Scan for the cell matching the given text and deliver its [X, Y] coordinate at center. 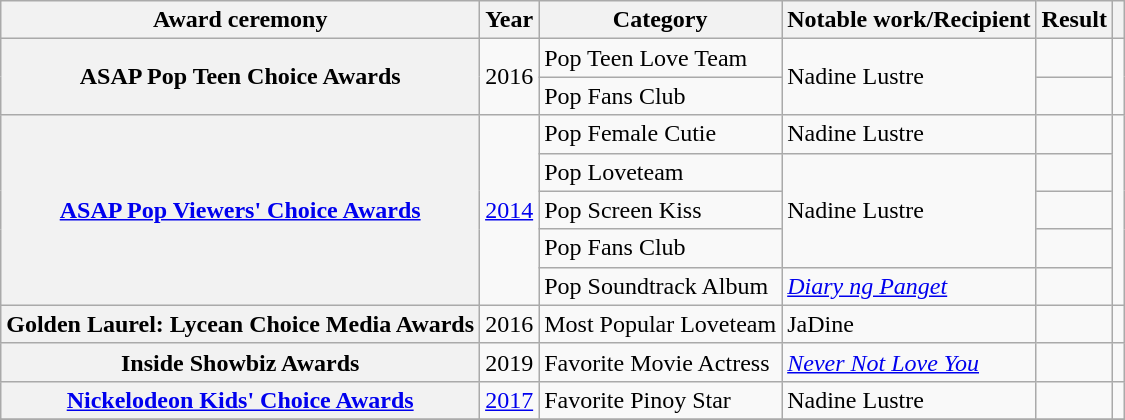
Nickelodeon Kids' Choice Awards [240, 400]
Favorite Movie Actress [660, 362]
ASAP Pop Viewers' Choice Awards [240, 210]
Pop Loveteam [660, 172]
Award ceremony [240, 20]
Notable work/Recipient [909, 20]
2014 [510, 210]
Favorite Pinoy Star [660, 400]
Pop Female Cutie [660, 134]
Golden Laurel: Lycean Choice Media Awards [240, 324]
Diary ng Panget [909, 286]
Inside Showbiz Awards [240, 362]
Pop Screen Kiss [660, 210]
JaDine [909, 324]
Pop Soundtrack Album [660, 286]
Year [510, 20]
Most Popular Loveteam [660, 324]
Never Not Love You [909, 362]
2017 [510, 400]
Category [660, 20]
2019 [510, 362]
ASAP Pop Teen Choice Awards [240, 77]
Result [1074, 20]
Pop Teen Love Team [660, 58]
